From the cell containing the given text, extract its center point as (X, Y) coordinate. 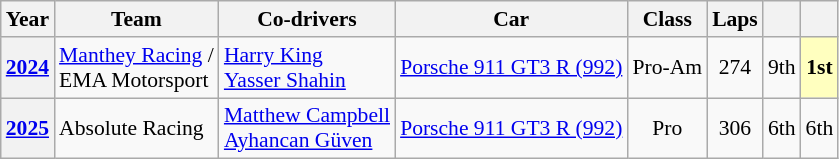
274 (735, 68)
Harry King Yasser Shahin (307, 68)
Matthew Campbell Ayhancan Güven (307, 128)
9th (782, 68)
306 (735, 128)
2025 (28, 128)
1st (820, 68)
Pro-Am (667, 68)
Laps (735, 19)
Car (511, 19)
Absolute Racing (136, 128)
Manthey Racing / EMA Motorsport (136, 68)
Class (667, 19)
2024 (28, 68)
Pro (667, 128)
Co-drivers (307, 19)
Team (136, 19)
Year (28, 19)
